Detect which cell encompasses the target text, then output its (x, y) center coordinate. 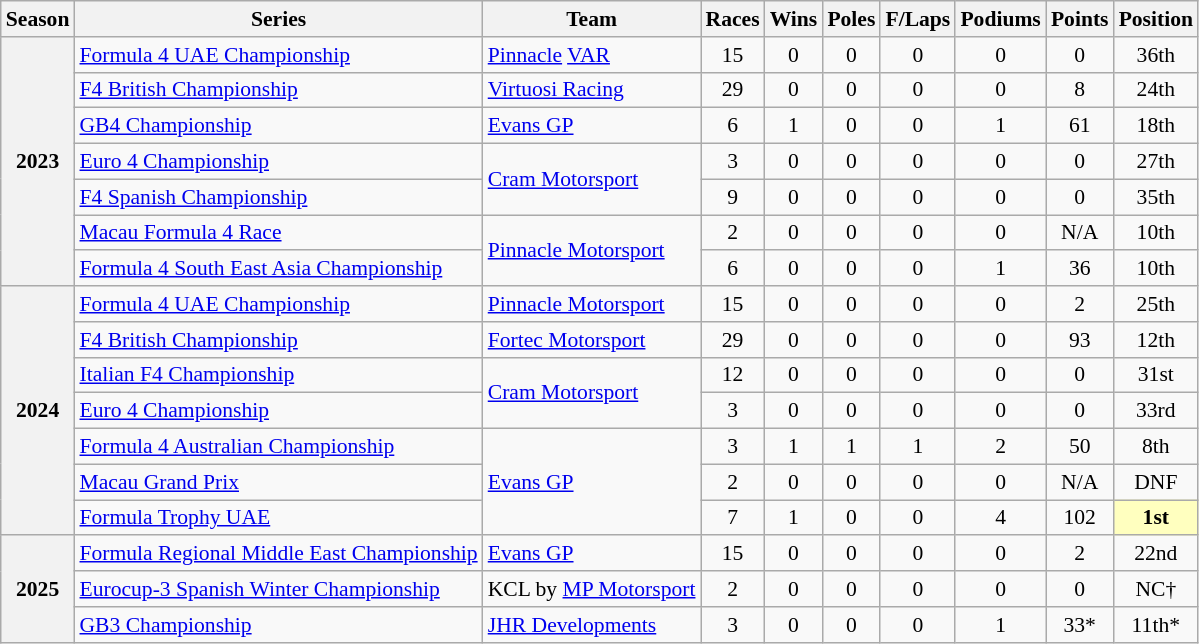
Races (733, 19)
24th (1156, 90)
36 (1080, 269)
Wins (794, 19)
DNF (1156, 482)
61 (1080, 126)
7 (733, 518)
36th (1156, 55)
Formula 4 Australian Championship (278, 447)
1st (1156, 518)
31st (1156, 375)
Macau Grand Prix (278, 482)
Position (1156, 19)
Series (278, 19)
93 (1080, 340)
2024 (38, 410)
102 (1080, 518)
2025 (38, 590)
F4 Spanish Championship (278, 197)
F/Laps (918, 19)
50 (1080, 447)
Eurocup-3 Spanish Winter Championship (278, 589)
4 (1000, 518)
25th (1156, 304)
Points (1080, 19)
Macau Formula 4 Race (278, 233)
8 (1080, 90)
18th (1156, 126)
Virtuosi Racing (592, 90)
33rd (1156, 411)
Formula Trophy UAE (278, 518)
8th (1156, 447)
12 (733, 375)
12th (1156, 340)
Formula Regional Middle East Championship (278, 554)
Podiums (1000, 19)
11th* (1156, 625)
22nd (1156, 554)
NC† (1156, 589)
27th (1156, 162)
9 (733, 197)
Italian F4 Championship (278, 375)
Pinnacle VAR (592, 55)
GB4 Championship (278, 126)
2023 (38, 162)
KCL by MP Motorsport (592, 589)
JHR Developments (592, 625)
Formula 4 South East Asia Championship (278, 269)
GB3 Championship (278, 625)
Fortec Motorsport (592, 340)
Poles (851, 19)
Season (38, 19)
Team (592, 19)
33* (1080, 625)
35th (1156, 197)
